Locate the cell with the specified text and output its [x, y] center coordinate. 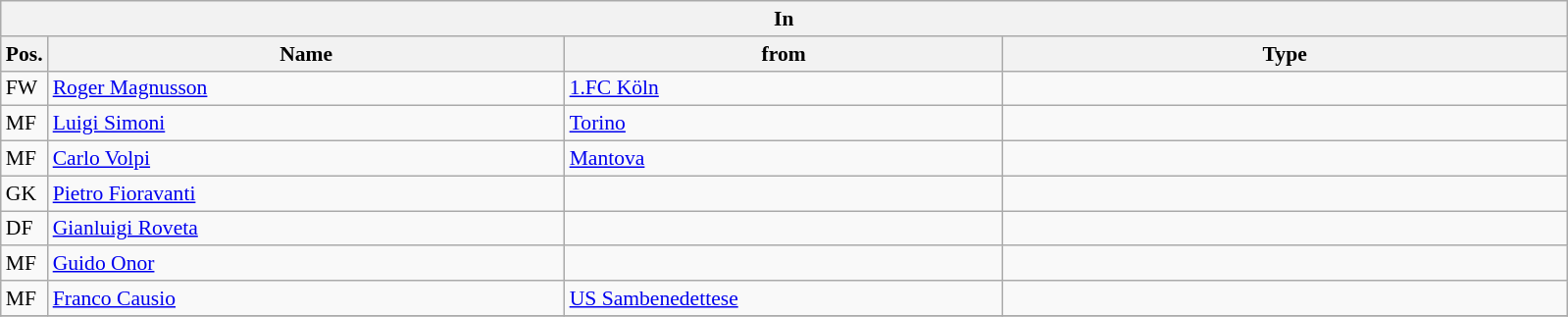
Pos. [25, 54]
DF [25, 229]
Guido Onor [306, 264]
Name [306, 54]
Franco Causio [306, 298]
In [784, 19]
GK [25, 193]
US Sambenedettese [784, 298]
Gianluigi Roveta [306, 229]
Type [1285, 54]
from [784, 54]
FW [25, 88]
Luigi Simoni [306, 124]
Mantova [784, 159]
Roger Magnusson [306, 88]
1.FC Köln [784, 88]
Carlo Volpi [306, 159]
Torino [784, 124]
Pietro Fioravanti [306, 193]
